Return the (x, y) coordinate for the center point of the cell that contains the specified text.  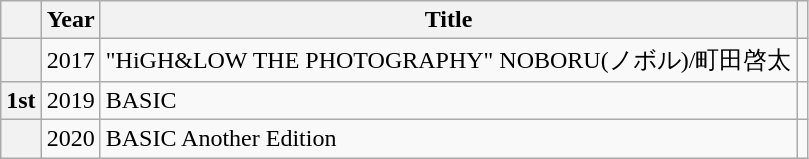
2017 (70, 60)
"HiGH&LOW THE PHOTOGRAPHY" NOBORU(ノボル)/町田啓太 (448, 60)
Year (70, 20)
BASIC Another Edition (448, 138)
1st (21, 100)
2020 (70, 138)
2019 (70, 100)
Title (448, 20)
BASIC (448, 100)
